Search for the cell housing the specified text and yield its [x, y] center coordinate. 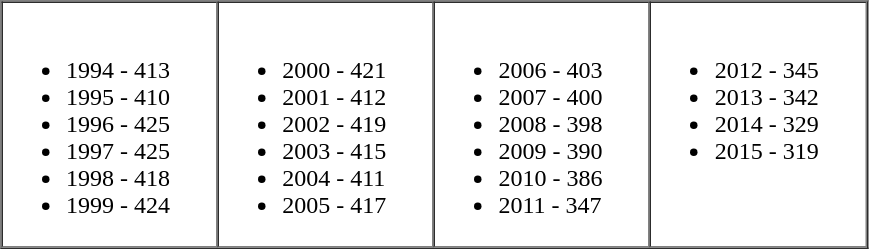
2000 - 4212001 - 4122002 - 4192003 - 4152004 - 4112005 - 417 [326, 125]
1994 - 4131995 - 4101996 - 4251997 - 4251998 - 4181999 - 424 [110, 125]
2006 - 4032007 - 4002008 - 3982009 - 3902010 - 3862011 - 347 [542, 125]
2012 - 3452013 - 3422014 - 3292015 - 319 [758, 125]
